Detect which cell encompasses the target text, then output its [X, Y] center coordinate. 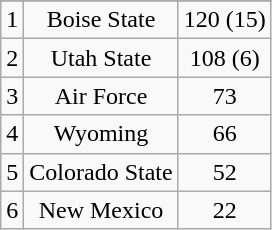
Utah State [101, 58]
108 (6) [224, 58]
3 [12, 96]
Wyoming [101, 134]
120 (15) [224, 20]
5 [12, 172]
6 [12, 210]
Air Force [101, 96]
Colorado State [101, 172]
66 [224, 134]
1 [12, 20]
Boise State [101, 20]
22 [224, 210]
73 [224, 96]
4 [12, 134]
52 [224, 172]
2 [12, 58]
New Mexico [101, 210]
